Determine the (x, y) coordinate at the center of the cell enclosing the given text.  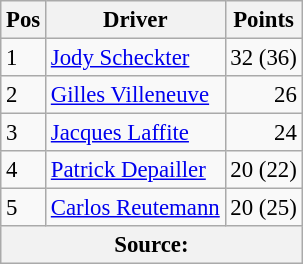
Driver (136, 20)
Carlos Reutemann (136, 208)
Jody Scheckter (136, 58)
20 (25) (264, 208)
3 (24, 133)
32 (36) (264, 58)
5 (24, 208)
Points (264, 20)
Jacques Laffite (136, 133)
26 (264, 95)
1 (24, 58)
Source: (152, 245)
Pos (24, 20)
20 (22) (264, 170)
2 (24, 95)
Patrick Depailler (136, 170)
4 (24, 170)
Gilles Villeneuve (136, 95)
24 (264, 133)
